Capture the cell that displays the provided text and extract its (X, Y) central coordinate. 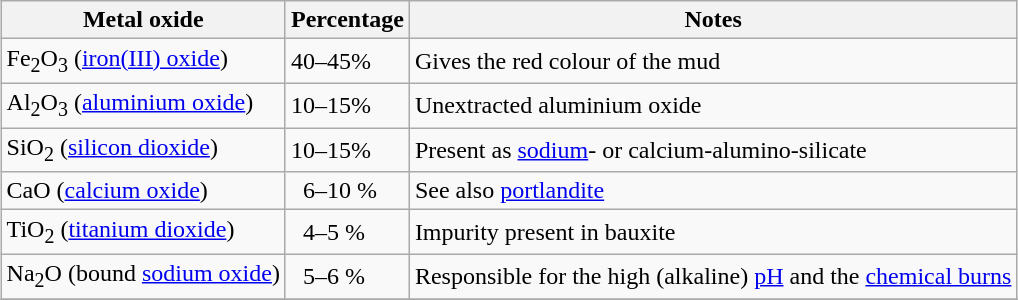
Gives the red colour of the mud (713, 61)
Responsible for the high (alkaline) pH and the chemical burns (713, 276)
Metal oxide (143, 20)
5–6 % (347, 276)
SiO2 (silicon dioxide) (143, 150)
CaO (calcium oxide) (143, 191)
Notes (713, 20)
Al2O3 (aluminium oxide) (143, 105)
TiO2 (titanium dioxide) (143, 232)
4–5 % (347, 232)
Na2O (bound sodium oxide) (143, 276)
Impurity present in bauxite (713, 232)
Unextracted aluminium oxide (713, 105)
Percentage (347, 20)
6–10 % (347, 191)
40–45% (347, 61)
Present as sodium- or calcium-alumino-silicate (713, 150)
Fe2O3 (iron(III) oxide) (143, 61)
See also portlandite (713, 191)
